Return the (X, Y) coordinate for the center point of the cell that contains the specified text.  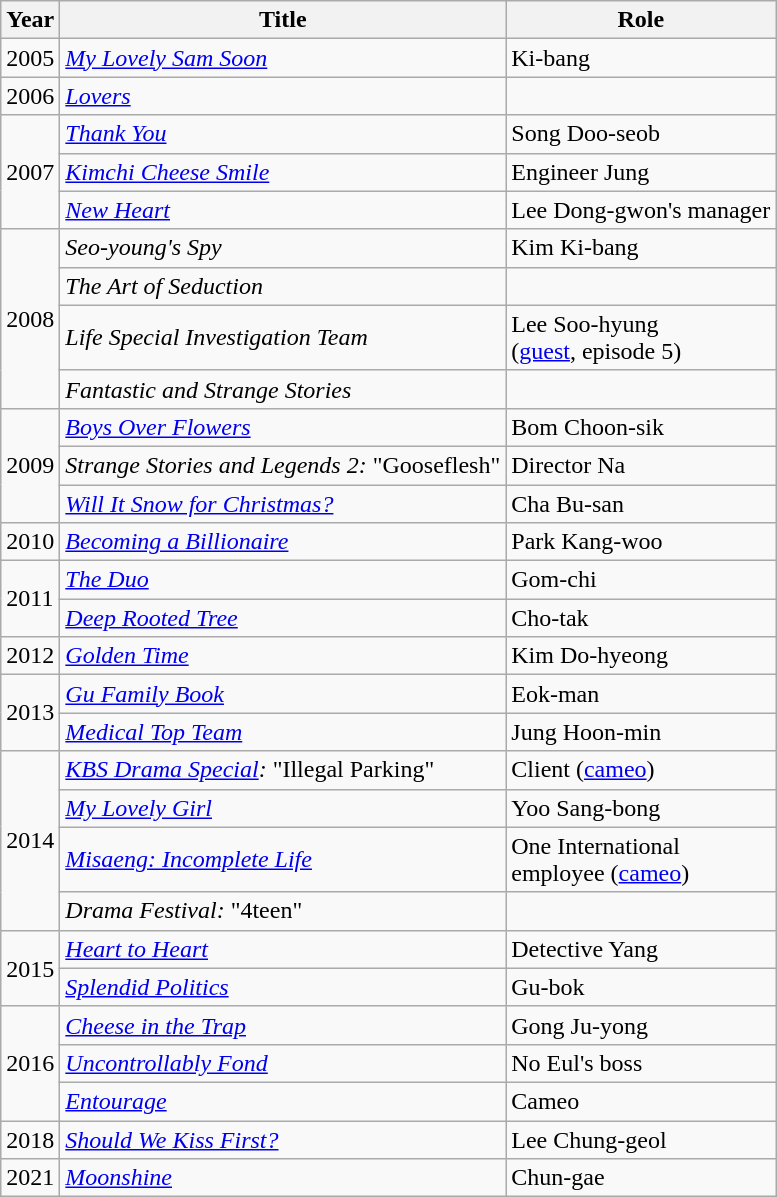
Boys Over Flowers (283, 427)
Lee Chung-geol (641, 1139)
Cho-tak (641, 618)
The Art of Seduction (283, 286)
2018 (30, 1139)
One International employee (cameo) (641, 860)
Lee Dong-gwon's manager (641, 210)
No Eul's boss (641, 1063)
2007 (30, 172)
Should We Kiss First? (283, 1139)
New Heart (283, 210)
Kimchi Cheese Smile (283, 172)
2009 (30, 465)
Thank You (283, 134)
KBS Drama Special: "Illegal Parking" (283, 770)
Gu Family Book (283, 694)
2016 (30, 1063)
Director Na (641, 465)
Heart to Heart (283, 949)
Ki-bang (641, 58)
Title (283, 20)
My Lovely Girl (283, 808)
Kim Ki-bang (641, 248)
Yoo Sang-bong (641, 808)
2014 (30, 840)
Year (30, 20)
Kim Do-hyeong (641, 656)
Will It Snow for Christmas? (283, 503)
Park Kang-woo (641, 542)
Drama Festival: "4teen" (283, 911)
Fantastic and Strange Stories (283, 389)
Cheese in the Trap (283, 1025)
Role (641, 20)
Eok-man (641, 694)
Bom Choon-sik (641, 427)
Chun-gae (641, 1178)
Lovers (283, 96)
Cameo (641, 1101)
Deep Rooted Tree (283, 618)
2008 (30, 318)
2006 (30, 96)
Becoming a Billionaire (283, 542)
Life Special Investigation Team (283, 338)
Entourage (283, 1101)
Uncontrollably Fond (283, 1063)
Seo-young's Spy (283, 248)
Medical Top Team (283, 732)
Engineer Jung (641, 172)
2013 (30, 713)
Song Doo-seob (641, 134)
2005 (30, 58)
2011 (30, 599)
Golden Time (283, 656)
2021 (30, 1178)
Detective Yang (641, 949)
2012 (30, 656)
2010 (30, 542)
Strange Stories and Legends 2: "Gooseflesh" (283, 465)
2015 (30, 968)
Splendid Politics (283, 987)
Jung Hoon-min (641, 732)
My Lovely Sam Soon (283, 58)
Lee Soo-hyung (guest, episode 5) (641, 338)
Client (cameo) (641, 770)
Gong Ju-yong (641, 1025)
Gu-bok (641, 987)
The Duo (283, 580)
Gom-chi (641, 580)
Moonshine (283, 1178)
Cha Bu-san (641, 503)
Misaeng: Incomplete Life (283, 860)
